Extract the [x, y] coordinate from the center of the cell holding the provided text.  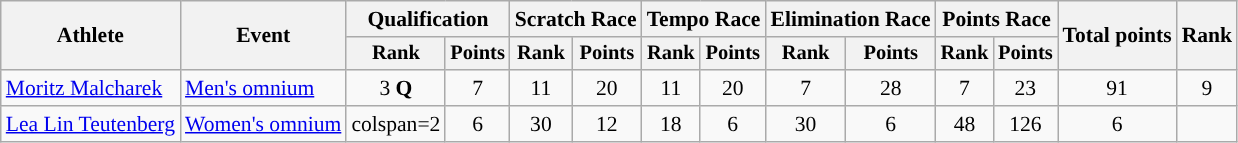
Tempo Race [704, 19]
Qualification [428, 19]
126 [1025, 124]
9 [1208, 88]
Women's omnium [263, 124]
Points Race [997, 19]
12 [607, 124]
Men's omnium [263, 88]
Athlete [90, 36]
23 [1025, 88]
3 Q [396, 88]
91 [1118, 88]
28 [891, 88]
colspan=2 [396, 124]
Event [263, 36]
Total points [1118, 36]
Lea Lin Teutenberg [90, 124]
Scratch Race [576, 19]
Elimination Race [850, 19]
48 [965, 124]
Moritz Malcharek [90, 88]
18 [671, 124]
